Find where the given text appears and provide that cell's center as (X, Y) coordinate. 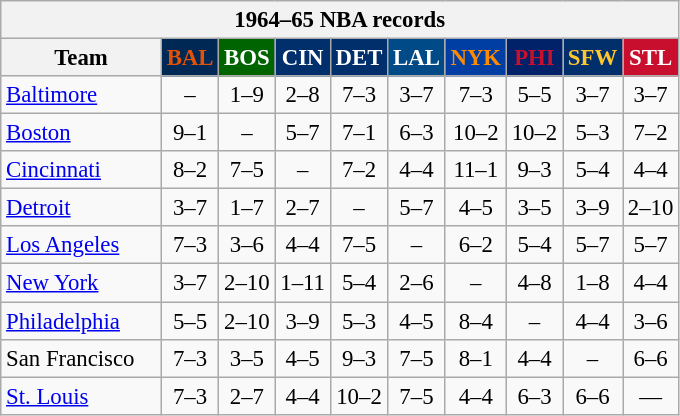
Detroit (82, 208)
DET (358, 58)
CIN (302, 58)
1–8 (593, 283)
1–9 (247, 95)
BAL (190, 58)
STL (651, 58)
St. Louis (82, 396)
— (651, 396)
1–11 (302, 283)
Cincinnati (82, 170)
11–1 (476, 170)
9–1 (190, 133)
Baltimore (82, 95)
NYK (476, 58)
1964–65 NBA records (340, 20)
6–2 (476, 245)
PHI (534, 58)
Team (82, 58)
Philadelphia (82, 321)
2–8 (302, 95)
1–7 (247, 208)
BOS (247, 58)
Los Angeles (82, 245)
New York (82, 283)
SFW (593, 58)
San Francisco (82, 358)
8–4 (476, 321)
7–1 (358, 133)
8–1 (476, 358)
2–6 (416, 283)
LAL (416, 58)
8–2 (190, 170)
4–8 (534, 283)
Boston (82, 133)
